Return [x, y] of the center of cell containing provided text 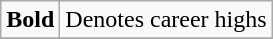
Denotes career highs [166, 20]
Bold [30, 20]
